Extract the (X, Y) coordinate from the center of the cell holding the provided text.  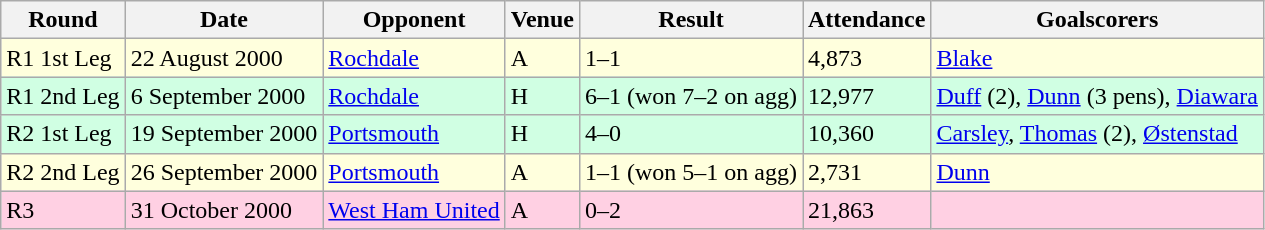
R3 (63, 210)
Round (63, 20)
0–2 (690, 210)
Blake (1098, 58)
Venue (542, 20)
Dunn (1098, 172)
Goalscorers (1098, 20)
Date (224, 20)
Result (690, 20)
6–1 (won 7–2 on agg) (690, 96)
31 October 2000 (224, 210)
2,731 (866, 172)
Duff (2), Dunn (3 pens), Diawara (1098, 96)
West Ham United (414, 210)
Opponent (414, 20)
12,977 (866, 96)
22 August 2000 (224, 58)
Attendance (866, 20)
21,863 (866, 210)
R1 1st Leg (63, 58)
4,873 (866, 58)
R2 1st Leg (63, 134)
1–1 (690, 58)
R2 2nd Leg (63, 172)
6 September 2000 (224, 96)
10,360 (866, 134)
19 September 2000 (224, 134)
Carsley, Thomas (2), Østenstad (1098, 134)
4–0 (690, 134)
R1 2nd Leg (63, 96)
26 September 2000 (224, 172)
1–1 (won 5–1 on agg) (690, 172)
